Locate the cell with the specified text and output its (x, y) center coordinate. 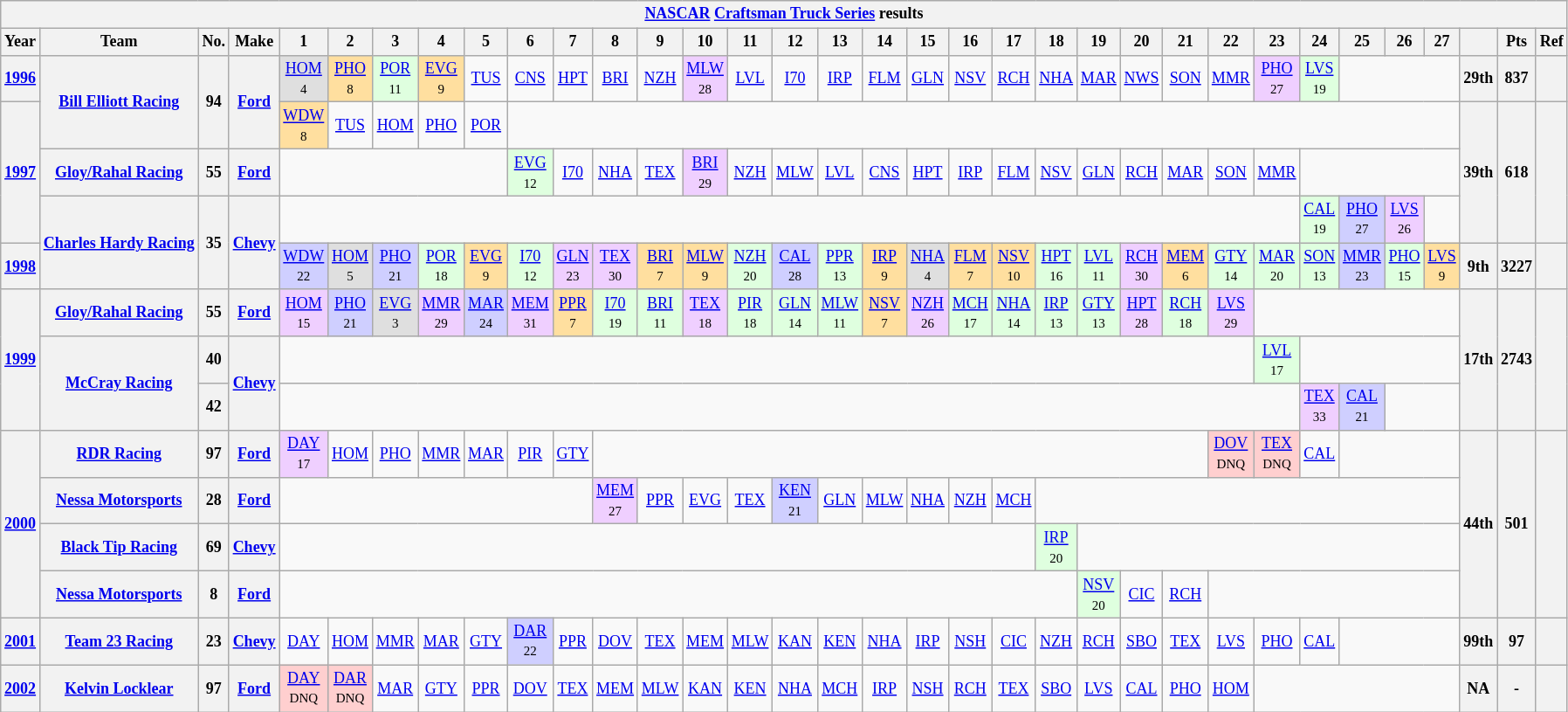
SON13 (1320, 266)
2743 (1517, 360)
Year (21, 42)
WDW22 (304, 266)
NSV20 (1098, 594)
PHO15 (1404, 266)
Pts (1517, 42)
DAY17 (304, 453)
22 (1231, 42)
LVL17 (1276, 360)
KEN21 (794, 501)
LVS9 (1442, 266)
PHO8 (351, 79)
HPT16 (1056, 266)
4 (442, 42)
MAR20 (1276, 266)
17th (1479, 360)
MMR29 (442, 313)
Black Tip Racing (119, 548)
1 (304, 42)
6 (530, 42)
42 (213, 407)
837 (1517, 79)
CAL21 (1362, 407)
3 (395, 42)
MLW9 (705, 266)
LVS29 (1231, 313)
PPR13 (840, 266)
IRP9 (884, 266)
BRI (616, 79)
RCH30 (1142, 266)
MAR24 (486, 313)
LVS26 (1404, 219)
GTY13 (1098, 313)
IRP13 (1056, 313)
16 (970, 42)
3227 (1517, 266)
28 (213, 501)
TEX18 (705, 313)
CAL19 (1320, 219)
5 (486, 42)
NZH26 (928, 313)
NSV10 (1014, 266)
LVS19 (1320, 79)
1997 (21, 173)
39th (1479, 173)
2001 (21, 641)
94 (213, 101)
MEM27 (616, 501)
RCH18 (1186, 313)
44th (1479, 524)
FLM7 (970, 266)
DAR22 (530, 641)
9th (1479, 266)
MLW28 (705, 79)
13 (840, 42)
618 (1517, 173)
17 (1014, 42)
EVG12 (530, 172)
BRI11 (660, 313)
GTY14 (1231, 266)
1998 (21, 266)
19 (1098, 42)
DOVDNQ (1231, 453)
HOM4 (304, 79)
- (1517, 688)
MCH17 (970, 313)
McCray Racing (119, 383)
WDW8 (304, 126)
TEX33 (1320, 407)
9 (660, 42)
NHA4 (928, 266)
PIR18 (749, 313)
POR18 (442, 266)
I7019 (616, 313)
Bill Elliott Racing (119, 101)
PPR7 (573, 313)
18 (1056, 42)
MLW11 (840, 313)
99th (1479, 641)
15 (928, 42)
Team (119, 42)
2002 (21, 688)
Kelvin Locklear (119, 688)
GLN14 (794, 313)
27 (1442, 42)
1996 (21, 79)
NASCAR Craftsman Truck Series results (784, 14)
NHA14 (1014, 313)
35 (213, 243)
MMR23 (1362, 266)
EVG3 (395, 313)
Make (254, 42)
21 (1186, 42)
PIR (530, 453)
501 (1517, 524)
25 (1362, 42)
DARDNQ (351, 688)
12 (794, 42)
MEM6 (1186, 266)
69 (213, 548)
GLN23 (573, 266)
DAY (304, 641)
TEX30 (616, 266)
26 (1404, 42)
BRI29 (705, 172)
POR11 (395, 79)
NSV7 (884, 313)
Team 23 Racing (119, 641)
10 (705, 42)
29th (1479, 79)
24 (1320, 42)
11 (749, 42)
EVG (705, 501)
Ref (1551, 42)
2000 (21, 524)
HPT28 (1142, 313)
Charles Hardy Racing (119, 243)
TEXDNQ (1276, 453)
No. (213, 42)
2 (351, 42)
NA (1479, 688)
POR (486, 126)
BRI7 (660, 266)
LVL11 (1098, 266)
1999 (21, 360)
40 (213, 360)
20 (1142, 42)
14 (884, 42)
RDR Racing (119, 453)
HOM15 (304, 313)
DAYDNQ (304, 688)
I7012 (530, 266)
NZH20 (749, 266)
CAL28 (794, 266)
HOM5 (351, 266)
NWS (1142, 79)
MEM31 (530, 313)
7 (573, 42)
IRP20 (1056, 548)
